Output the (X, Y) coordinate of the center of the cell containing the given text.  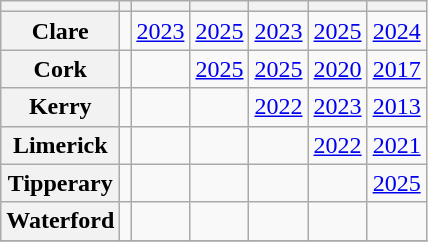
Clare (60, 31)
Kerry (60, 107)
2024 (396, 31)
Limerick (60, 145)
2021 (396, 145)
Cork (60, 69)
2017 (396, 69)
2013 (396, 107)
2020 (338, 69)
Waterford (60, 221)
Tipperary (60, 183)
